Return [X, Y] of the center of cell containing provided text 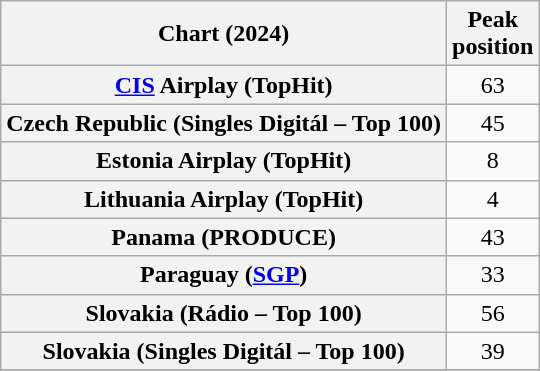
63 [493, 85]
Slovakia (Rádio – Top 100) [224, 313]
33 [493, 275]
Estonia Airplay (TopHit) [224, 161]
Paraguay (SGP) [224, 275]
Slovakia (Singles Digitál – Top 100) [224, 351]
56 [493, 313]
39 [493, 351]
Lithuania Airplay (TopHit) [224, 199]
45 [493, 123]
Panama (PRODUCE) [224, 237]
8 [493, 161]
Peakposition [493, 34]
43 [493, 237]
4 [493, 199]
Czech Republic (Singles Digitál – Top 100) [224, 123]
Chart (2024) [224, 34]
CIS Airplay (TopHit) [224, 85]
